Locate the cell with the specified text and output its [X, Y] center coordinate. 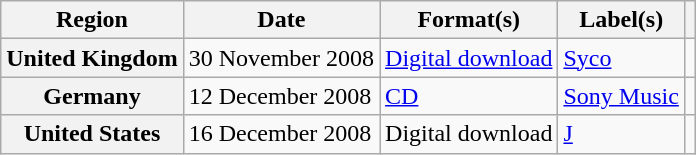
United States [92, 134]
Region [92, 20]
CD [469, 96]
Date [281, 20]
Label(s) [621, 20]
J [621, 134]
16 December 2008 [281, 134]
Sony Music [621, 96]
United Kingdom [92, 58]
Syco [621, 58]
Format(s) [469, 20]
Germany [92, 96]
12 December 2008 [281, 96]
30 November 2008 [281, 58]
